Scan for the cell matching the given text and deliver its (X, Y) coordinate at center. 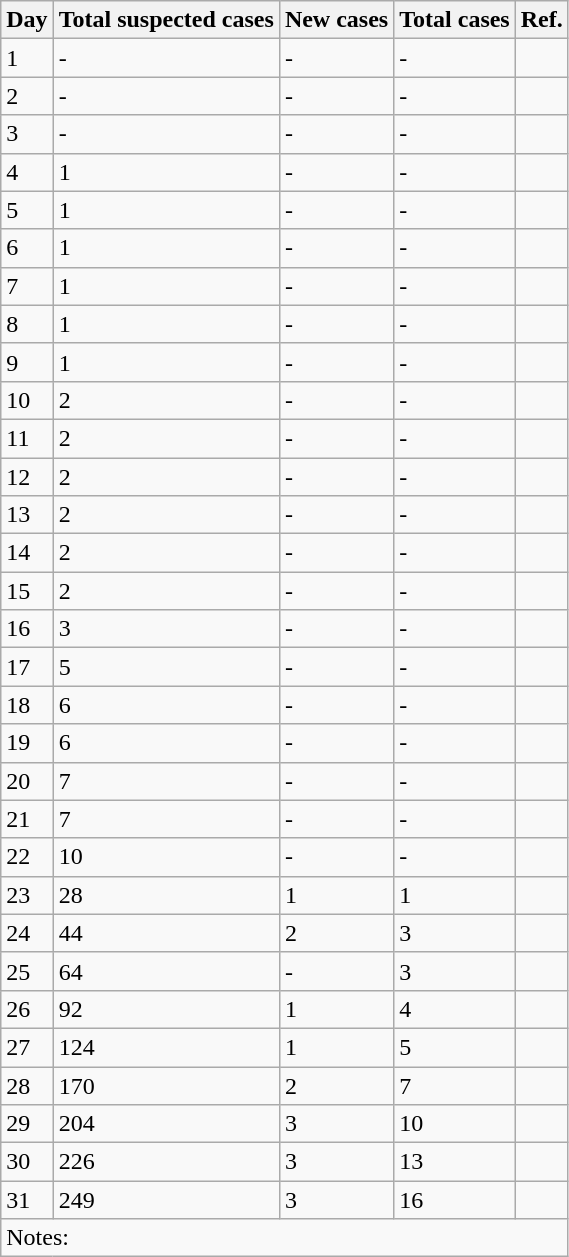
22 (27, 857)
Total cases (455, 20)
25 (27, 971)
226 (166, 1162)
20 (27, 781)
92 (166, 1009)
170 (166, 1085)
9 (27, 362)
Total suspected cases (166, 20)
21 (27, 819)
31 (27, 1200)
15 (27, 591)
26 (27, 1009)
Notes: (285, 1238)
124 (166, 1047)
29 (27, 1124)
17 (27, 667)
23 (27, 895)
249 (166, 1200)
64 (166, 971)
Ref. (542, 20)
19 (27, 743)
12 (27, 477)
8 (27, 324)
14 (27, 553)
11 (27, 438)
27 (27, 1047)
New cases (336, 20)
30 (27, 1162)
Day (27, 20)
44 (166, 933)
24 (27, 933)
18 (27, 705)
204 (166, 1124)
